Search for the cell housing the specified text and yield its [x, y] center coordinate. 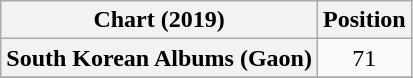
South Korean Albums (Gaon) [160, 58]
71 [364, 58]
Chart (2019) [160, 20]
Position [364, 20]
